Determine the [x, y] coordinate at the center of the cell enclosing the given text.  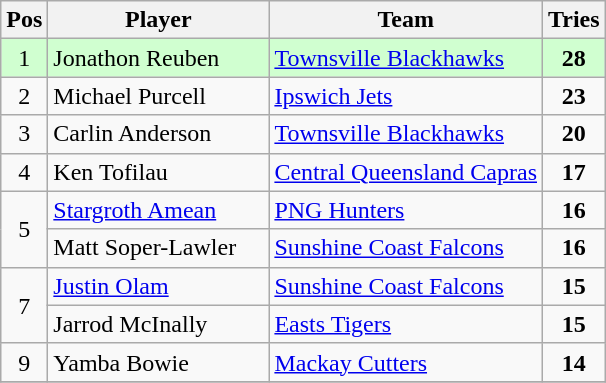
Central Queensland Capras [406, 172]
Michael Purcell [158, 96]
Stargroth Amean [158, 210]
Justin Olam [158, 286]
Mackay Cutters [406, 362]
7 [24, 305]
14 [574, 362]
Jarrod McInally [158, 324]
4 [24, 172]
Pos [24, 20]
23 [574, 96]
17 [574, 172]
5 [24, 229]
Player [158, 20]
Tries [574, 20]
20 [574, 134]
Yamba Bowie [158, 362]
Easts Tigers [406, 324]
3 [24, 134]
1 [24, 58]
Carlin Anderson [158, 134]
Matt Soper-Lawler [158, 248]
Team [406, 20]
9 [24, 362]
Ken Tofilau [158, 172]
PNG Hunters [406, 210]
Jonathon Reuben [158, 58]
28 [574, 58]
2 [24, 96]
Ipswich Jets [406, 96]
